Search for the cell housing the specified text and yield its (x, y) center coordinate. 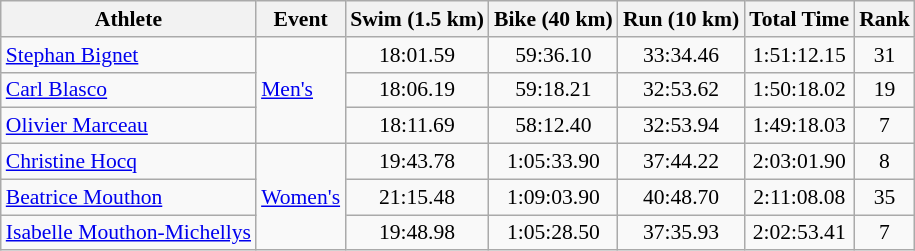
1:05:28.50 (554, 233)
40:48.70 (681, 197)
18:06.19 (417, 90)
1:09:03.90 (554, 197)
Athlete (128, 19)
Event (300, 19)
1:49:18.03 (799, 126)
31 (884, 55)
59:36.10 (554, 55)
33:34.46 (681, 55)
32:53.94 (681, 126)
Swim (1.5 km) (417, 19)
Women's (300, 198)
18:01.59 (417, 55)
Bike (40 km) (554, 19)
Total Time (799, 19)
37:35.93 (681, 233)
37:44.22 (681, 162)
Christine Hocq (128, 162)
21:15.48 (417, 197)
19 (884, 90)
19:43.78 (417, 162)
2:11:08.08 (799, 197)
1:51:12.15 (799, 55)
2:02:53.41 (799, 233)
59:18.21 (554, 90)
58:12.40 (554, 126)
Stephan Bignet (128, 55)
1:50:18.02 (799, 90)
32:53.62 (681, 90)
2:03:01.90 (799, 162)
Beatrice Mouthon (128, 197)
Rank (884, 19)
Olivier Marceau (128, 126)
35 (884, 197)
1:05:33.90 (554, 162)
Carl Blasco (128, 90)
8 (884, 162)
Men's (300, 90)
Run (10 km) (681, 19)
Isabelle Mouthon-Michellys (128, 233)
18:11.69 (417, 126)
19:48.98 (417, 233)
